From the cell containing the given text, extract its center point as (X, Y) coordinate. 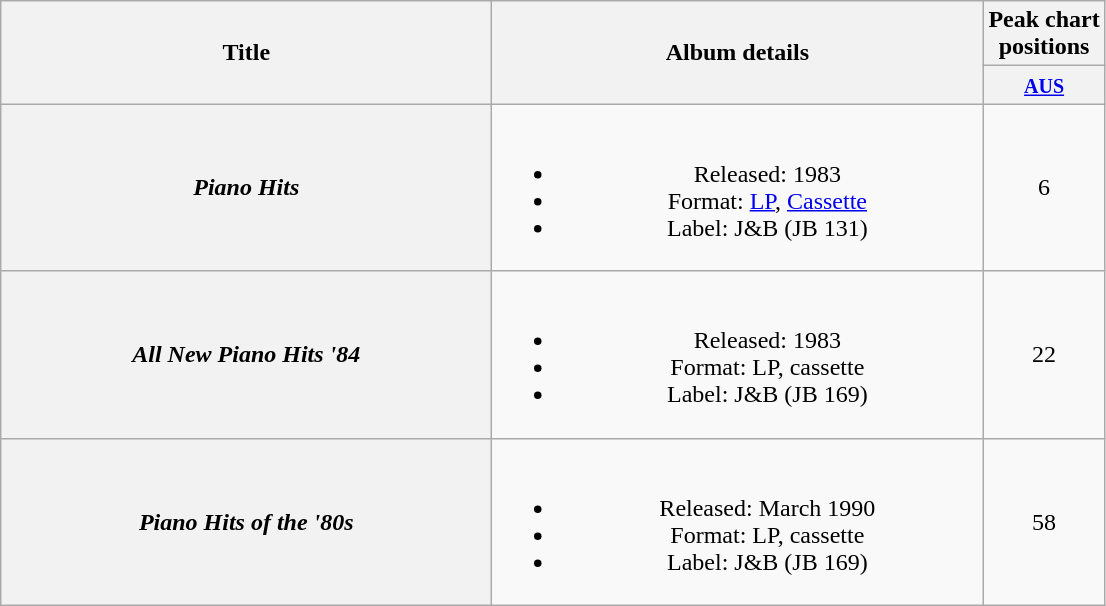
6 (1044, 188)
AUS (1044, 85)
Released: 1983Format: LP, CassetteLabel: J&B (JB 131) (738, 188)
All New Piano Hits '84 (246, 354)
22 (1044, 354)
Released: March 1990Format: LP, cassetteLabel: J&B (JB 169) (738, 522)
58 (1044, 522)
Released: 1983Format: LP, cassetteLabel: J&B (JB 169) (738, 354)
Peak chartpositions (1044, 34)
Piano Hits (246, 188)
Title (246, 52)
Album details (738, 52)
Piano Hits of the '80s (246, 522)
